Find where the given text appears and provide that cell's center as (x, y) coordinate. 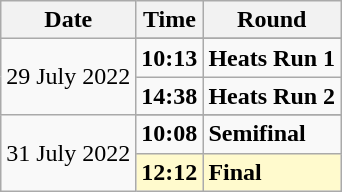
Date (68, 20)
29 July 2022 (68, 77)
Time (170, 20)
14:38 (170, 96)
10:13 (170, 58)
10:08 (170, 134)
Semifinal (272, 134)
Round (272, 20)
31 July 2022 (68, 153)
Final (272, 172)
Heats Run 2 (272, 96)
12:12 (170, 172)
Heats Run 1 (272, 58)
